Pinpoint the cell where the given text exists, returning its (X, Y) midpoint coordinate. 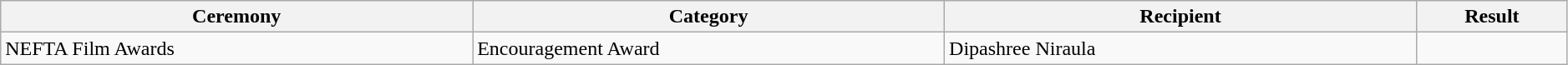
Encouragement Award (708, 48)
Ceremony (237, 17)
Dipashree Niraula (1181, 48)
Result (1492, 17)
Category (708, 17)
NEFTA Film Awards (237, 48)
Recipient (1181, 17)
